Scan for the cell matching the given text and deliver its [x, y] coordinate at center. 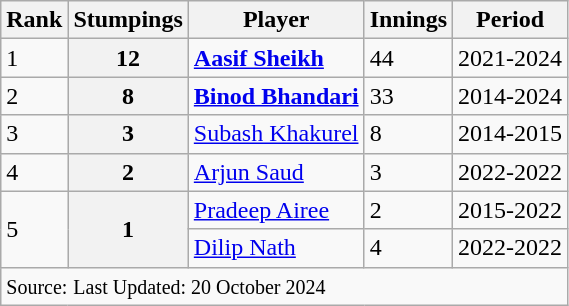
33 [408, 96]
Aasif Sheikh [276, 58]
Arjun Saud [276, 172]
Period [510, 20]
5 [34, 229]
Innings [408, 20]
Dilip Nath [276, 248]
44 [408, 58]
Pradeep Airee [276, 210]
Stumpings [128, 20]
Player [276, 20]
2021-2024 [510, 58]
2014-2024 [510, 96]
Rank [34, 20]
Subash Khakurel [276, 134]
2015-2022 [510, 210]
12 [128, 58]
Source: Last Updated: 20 October 2024 [284, 286]
Binod Bhandari [276, 96]
2014-2015 [510, 134]
